Return the [x, y] coordinate for the center point of the cell that contains the specified text.  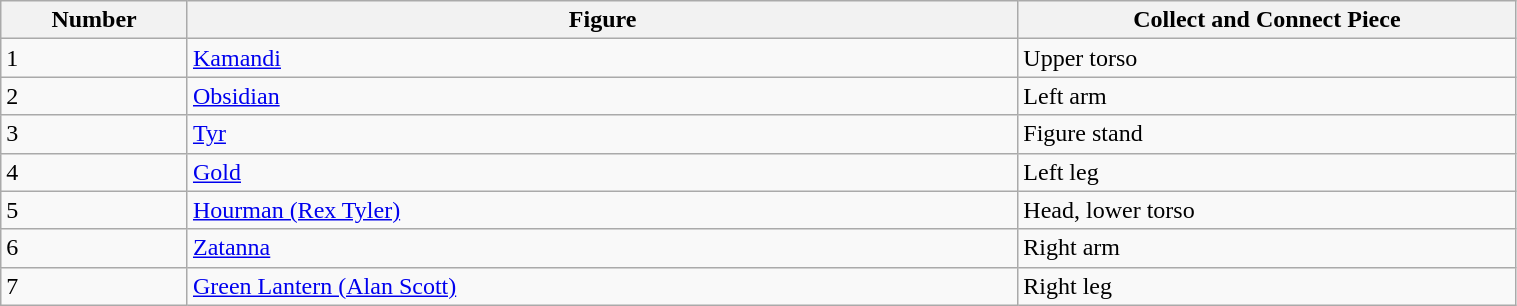
6 [94, 248]
5 [94, 210]
Kamandi [602, 58]
1 [94, 58]
Obsidian [602, 96]
Collect and Connect Piece [1267, 20]
Number [94, 20]
Head, lower torso [1267, 210]
Right arm [1267, 248]
Hourman (Rex Tyler) [602, 210]
Green Lantern (Alan Scott) [602, 286]
Gold [602, 172]
Figure stand [1267, 134]
Right leg [1267, 286]
Left arm [1267, 96]
Zatanna [602, 248]
7 [94, 286]
4 [94, 172]
2 [94, 96]
Left leg [1267, 172]
Upper torso [1267, 58]
3 [94, 134]
Figure [602, 20]
Tyr [602, 134]
